For the text-containing cell, return its midpoint in [X, Y] coordinate format. 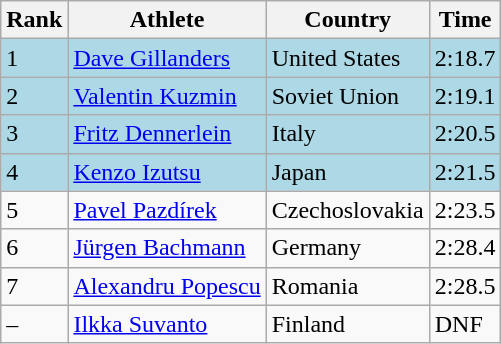
Czechoslovakia [348, 210]
Romania [348, 286]
Dave Gillanders [167, 58]
2:18.7 [465, 58]
2:20.5 [465, 134]
Kenzo Izutsu [167, 172]
DNF [465, 324]
1 [34, 58]
Fritz Dennerlein [167, 134]
United States [348, 58]
Italy [348, 134]
Ilkka Suvanto [167, 324]
Soviet Union [348, 96]
Jürgen Bachmann [167, 248]
Japan [348, 172]
2:28.5 [465, 286]
Athlete [167, 20]
2:23.5 [465, 210]
6 [34, 248]
3 [34, 134]
Pavel Pazdírek [167, 210]
2:19.1 [465, 96]
5 [34, 210]
7 [34, 286]
Alexandru Popescu [167, 286]
2:21.5 [465, 172]
2:28.4 [465, 248]
Valentin Kuzmin [167, 96]
– [34, 324]
4 [34, 172]
Germany [348, 248]
Time [465, 20]
2 [34, 96]
Finland [348, 324]
Rank [34, 20]
Country [348, 20]
